Determine the (X, Y) coordinate at the center of the cell enclosing the given text.  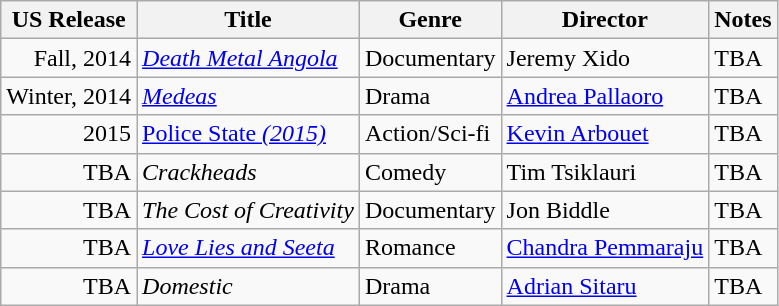
Medeas (248, 96)
Action/Sci-fi (430, 134)
Fall, 2014 (69, 58)
Death Metal Angola (248, 58)
2015 (69, 134)
Chandra Pemmaraju (605, 248)
Love Lies and Seeta (248, 248)
Title (248, 20)
Comedy (430, 172)
Winter, 2014 (69, 96)
The Cost of Creativity (248, 210)
Jeremy Xido (605, 58)
Notes (743, 20)
Domestic (248, 286)
Police State (2015) (248, 134)
Kevin Arbouet (605, 134)
Romance (430, 248)
US Release (69, 20)
Director (605, 20)
Jon Biddle (605, 210)
Tim Tsiklauri (605, 172)
Genre (430, 20)
Andrea Pallaoro (605, 96)
Crackheads (248, 172)
Adrian Sitaru (605, 286)
